Return the (x, y) coordinate for the center point of the cell that contains the specified text.  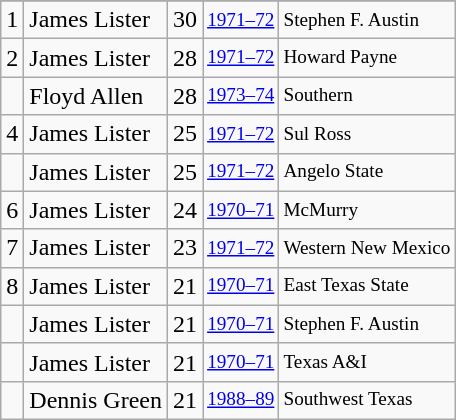
1973–74 (241, 96)
McMurry (367, 210)
2 (12, 58)
Southwest Texas (367, 400)
23 (186, 248)
6 (12, 210)
Western New Mexico (367, 248)
24 (186, 210)
7 (12, 248)
1988–89 (241, 400)
Texas A&I (367, 362)
30 (186, 20)
Floyd Allen (96, 96)
Howard Payne (367, 58)
8 (12, 286)
Sul Ross (367, 134)
4 (12, 134)
Dennis Green (96, 400)
Angelo State (367, 172)
East Texas State (367, 286)
1 (12, 20)
Southern (367, 96)
